Detect which cell encompasses the target text, then output its (X, Y) center coordinate. 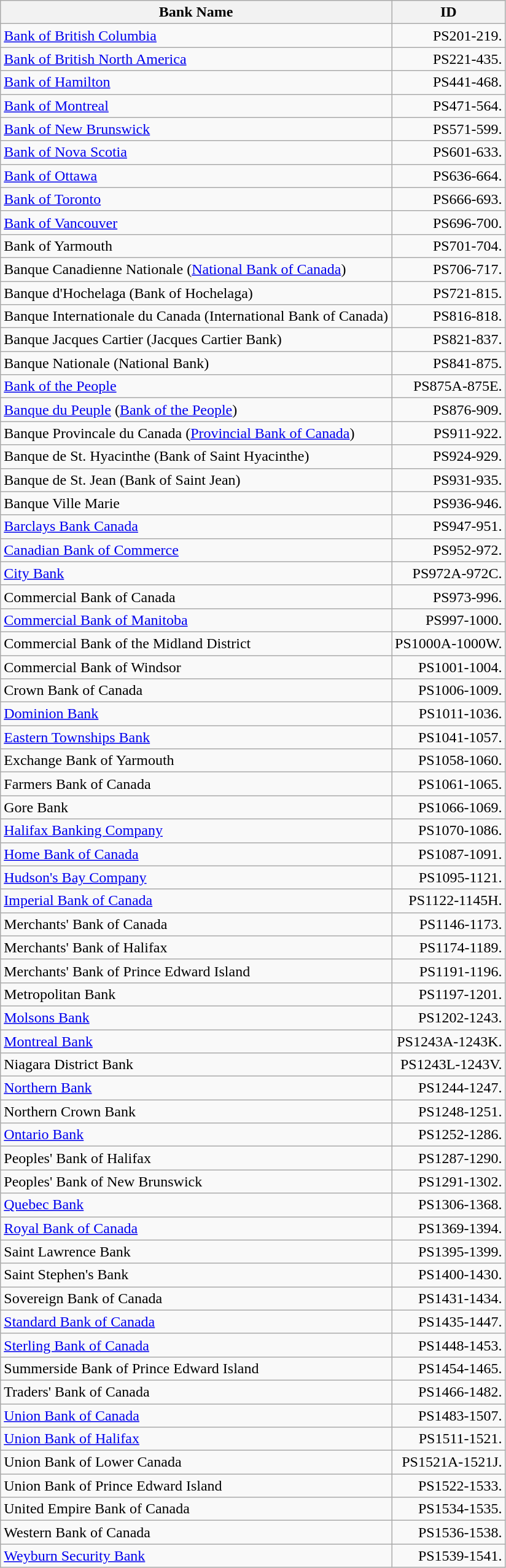
Saint Lawrence Bank (197, 1252)
Western Bank of Canada (197, 1532)
Hudson's Bay Company (197, 877)
PS1448-1453. (449, 1345)
PS947-951. (449, 527)
PS972A-972C. (449, 573)
Bank of Yarmouth (197, 246)
Banque Ville Marie (197, 503)
PS1197-1201. (449, 994)
PS973-996. (449, 597)
Banque de St. Jean (Bank of Saint Jean) (197, 480)
Gore Bank (197, 807)
PS1539-1541. (449, 1556)
Bank of British North America (197, 59)
Imperial Bank of Canada (197, 901)
Bank of Nova Scotia (197, 152)
PS441-468. (449, 82)
Eastern Townships Bank (197, 737)
PS936-946. (449, 503)
PS1534-1535. (449, 1509)
Niagara District Bank (197, 1065)
PS821-837. (449, 340)
PS911-922. (449, 433)
PS924-929. (449, 457)
PS1243L-1243V. (449, 1065)
PS1041-1057. (449, 737)
PS696-700. (449, 222)
PS1011-1036. (449, 714)
PS1252-1286. (449, 1135)
PS1058-1060. (449, 761)
PS1243A-1243K. (449, 1041)
Bank Name (197, 12)
PS471-564. (449, 106)
Banque Canadienne Nationale (National Bank of Canada) (197, 269)
PS1536-1538. (449, 1532)
Banque d'Hochelaga (Bank of Hochelaga) (197, 293)
Northern Bank (197, 1088)
PS1174-1189. (449, 947)
PS701-704. (449, 246)
Summerside Bank of Prince Edward Island (197, 1368)
PS816-818. (449, 316)
PS1066-1069. (449, 807)
Banque Provincale du Canada (Provincial Bank of Canada) (197, 433)
Farmers Bank of Canada (197, 784)
Bank of Montreal (197, 106)
Canadian Bank of Commerce (197, 550)
PS1395-1399. (449, 1252)
Halifax Banking Company (197, 831)
PS1061-1065. (449, 784)
Ontario Bank (197, 1135)
Bank of British Columbia (197, 36)
PS931-935. (449, 480)
PS1191-1196. (449, 971)
Union Bank of Canada (197, 1415)
Sterling Bank of Canada (197, 1345)
Commercial Bank of Manitoba (197, 620)
Peoples' Bank of New Brunswick (197, 1182)
PS1291-1302. (449, 1182)
PS875A-875E. (449, 386)
PS1146-1173. (449, 924)
PS1122-1145H. (449, 901)
Banque Jacques Cartier (Jacques Cartier Bank) (197, 340)
Metropolitan Bank (197, 994)
Banque de St. Hyacinthe (Bank of Saint Hyacinthe) (197, 457)
Sovereign Bank of Canada (197, 1298)
PS1454-1465. (449, 1368)
Weyburn Security Bank (197, 1556)
PS952-972. (449, 550)
Crown Bank of Canada (197, 691)
PS1522-1533. (449, 1486)
Royal Bank of Canada (197, 1228)
PS1001-1004. (449, 667)
Union Bank of Halifax (197, 1439)
PS721-815. (449, 293)
PS1369-1394. (449, 1228)
Bank of New Brunswick (197, 129)
PS1400-1430. (449, 1275)
Commercial Bank of the Midland District (197, 643)
Northern Crown Bank (197, 1111)
PS221-435. (449, 59)
Banque du Peuple (Bank of the People) (197, 410)
PS1087-1091. (449, 854)
PS1287-1290. (449, 1158)
PS876-909. (449, 410)
United Empire Bank of Canada (197, 1509)
PS1202-1243. (449, 1017)
PS1248-1251. (449, 1111)
PS1521A-1521J. (449, 1462)
City Bank (197, 573)
PS666-693. (449, 199)
Saint Stephen's Bank (197, 1275)
Dominion Bank (197, 714)
PS601-633. (449, 152)
PS201-219. (449, 36)
ID (449, 12)
PS1244-1247. (449, 1088)
Molsons Bank (197, 1017)
Commercial Bank of Windsor (197, 667)
Peoples' Bank of Halifax (197, 1158)
Bank of Hamilton (197, 82)
Commercial Bank of Canada (197, 597)
PS1435-1447. (449, 1322)
PS1511-1521. (449, 1439)
Exchange Bank of Yarmouth (197, 761)
Union Bank of Lower Canada (197, 1462)
PS1070-1086. (449, 831)
Bank of Vancouver (197, 222)
PS1483-1507. (449, 1415)
PS1431-1434. (449, 1298)
PS1095-1121. (449, 877)
PS636-664. (449, 176)
Merchants' Bank of Prince Edward Island (197, 971)
Bank of the People (197, 386)
Merchants' Bank of Halifax (197, 947)
Union Bank of Prince Edward Island (197, 1486)
Banque Internationale du Canada (International Bank of Canada) (197, 316)
Standard Bank of Canada (197, 1322)
PS1306-1368. (449, 1205)
PS1000A-1000W. (449, 643)
PS706-717. (449, 269)
Quebec Bank (197, 1205)
Bank of Ottawa (197, 176)
Banque Nationale (National Bank) (197, 363)
Merchants' Bank of Canada (197, 924)
Traders' Bank of Canada (197, 1392)
PS841-875. (449, 363)
Bank of Toronto (197, 199)
Barclays Bank Canada (197, 527)
Home Bank of Canada (197, 854)
PS997-1000. (449, 620)
Montreal Bank (197, 1041)
PS1006-1009. (449, 691)
PS1466-1482. (449, 1392)
PS571-599. (449, 129)
